Identify which cell holds the provided text, then report its [x, y] central coordinate. 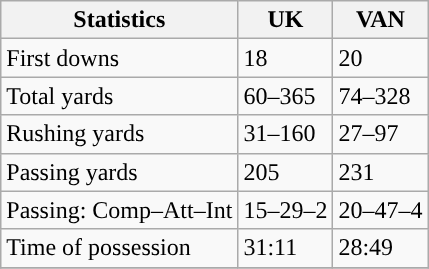
Rushing yards [120, 134]
First downs [120, 58]
60–365 [286, 96]
Time of possession [120, 248]
18 [286, 58]
205 [286, 172]
UK [286, 20]
VAN [380, 20]
31:11 [286, 248]
Statistics [120, 20]
231 [380, 172]
31–160 [286, 134]
Total yards [120, 96]
20 [380, 58]
Passing: Comp–Att–Int [120, 210]
Passing yards [120, 172]
20–47–4 [380, 210]
15–29–2 [286, 210]
74–328 [380, 96]
27–97 [380, 134]
28:49 [380, 248]
